Extract the (X, Y) coordinate from the center of the cell holding the provided text.  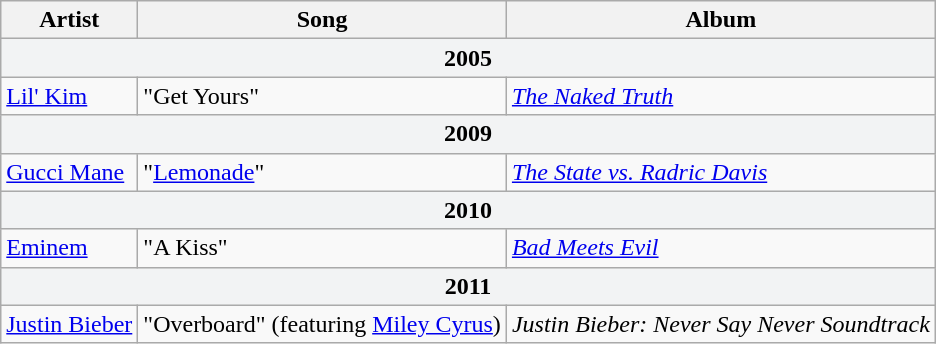
Song (322, 20)
Gucci Mane (70, 172)
2005 (468, 58)
Album (720, 20)
"A Kiss" (322, 248)
Eminem (70, 248)
"Overboard" (featuring Miley Cyrus) (322, 324)
Lil' Kim (70, 96)
2010 (468, 210)
The State vs. Radric Davis (720, 172)
2009 (468, 134)
Justin Bieber (70, 324)
The Naked Truth (720, 96)
Justin Bieber: Never Say Never Soundtrack (720, 324)
2011 (468, 286)
"Get Yours" (322, 96)
Artist (70, 20)
Bad Meets Evil (720, 248)
"Lemonade" (322, 172)
